Return the [x, y] coordinate for the center point of the cell that contains the specified text.  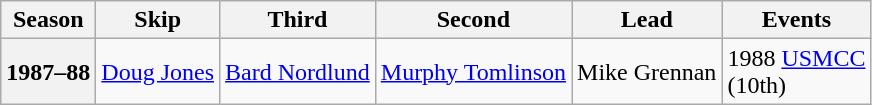
Murphy Tomlinson [473, 72]
Lead [647, 20]
Second [473, 20]
1987–88 [48, 72]
Third [298, 20]
Skip [158, 20]
Bard Nordlund [298, 72]
Season [48, 20]
Mike Grennan [647, 72]
Doug Jones [158, 72]
1988 USMCC (10th) [796, 72]
Events [796, 20]
